Identify which cell holds the provided text, then report its (X, Y) central coordinate. 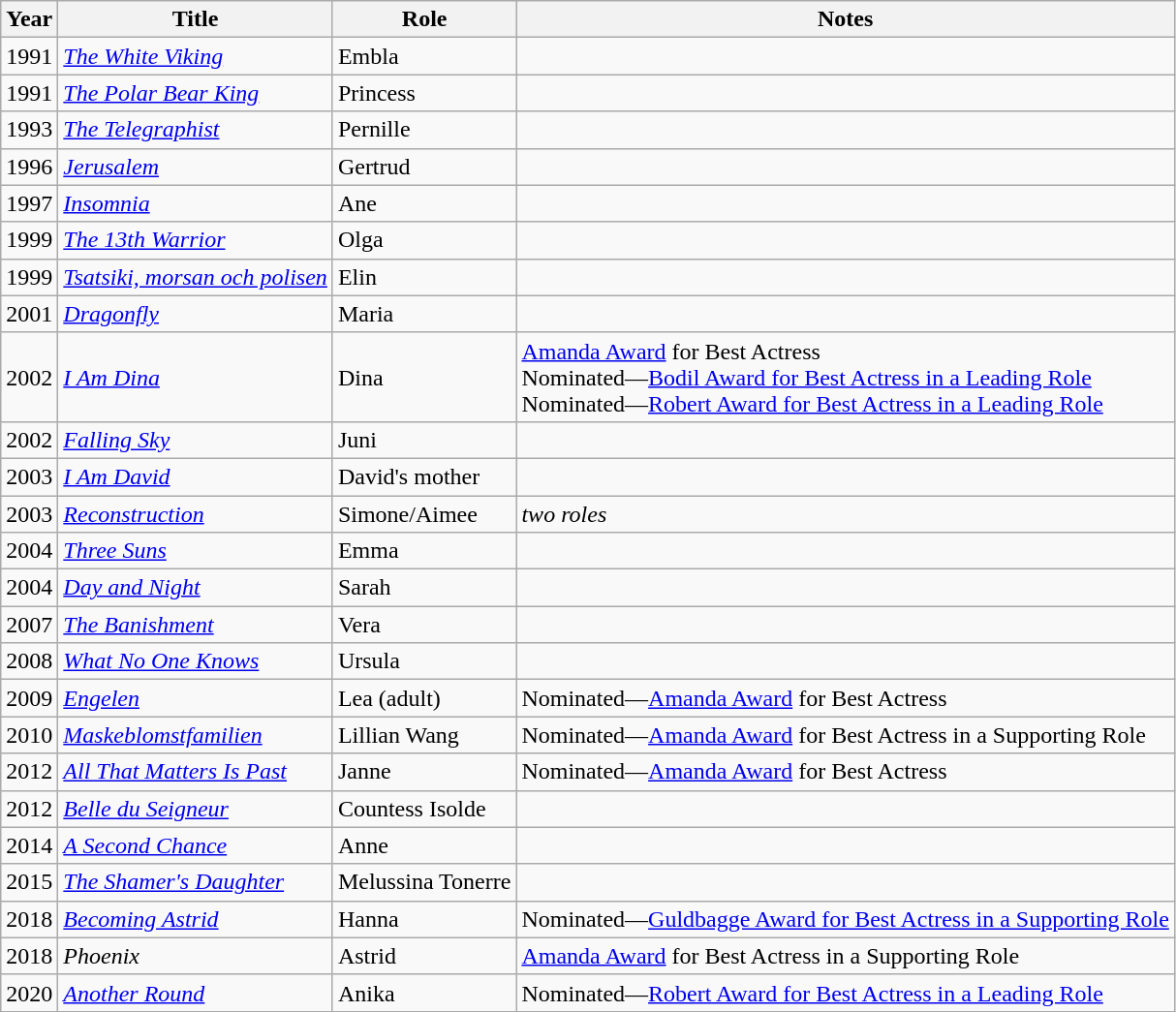
Day and Night (196, 588)
Hanna (424, 919)
Anika (424, 993)
The Telegraphist (196, 130)
1996 (29, 167)
Simone/Aimee (424, 514)
Dina (424, 377)
I Am David (196, 476)
The Banishment (196, 625)
Becoming Astrid (196, 919)
The Polar Bear King (196, 93)
2015 (29, 882)
Maskeblomstfamilien (196, 735)
Insomnia (196, 203)
What No One Knows (196, 661)
2014 (29, 845)
Vera (424, 625)
Emma (424, 551)
I Am Dina (196, 377)
Amanda Award for Best Actress in a Supporting Role (845, 956)
Ursula (424, 661)
Dragonfly (196, 314)
Engelen (196, 698)
Phoenix (196, 956)
Gertrud (424, 167)
Jerusalem (196, 167)
Astrid (424, 956)
Belle du Seigneur (196, 809)
Countess Isolde (424, 809)
Lillian Wang (424, 735)
Year (29, 19)
2001 (29, 314)
Title (196, 19)
Juni (424, 440)
Princess (424, 93)
The 13th Warrior (196, 240)
Olga (424, 240)
Amanda Award for Best ActressNominated—Bodil Award for Best Actress in a Leading RoleNominated—Robert Award for Best Actress in a Leading Role (845, 377)
Lea (adult) (424, 698)
Pernille (424, 130)
Maria (424, 314)
1997 (29, 203)
Embla (424, 56)
The White Viking (196, 56)
Elin (424, 277)
Falling Sky (196, 440)
Reconstruction (196, 514)
David's mother (424, 476)
2008 (29, 661)
Another Round (196, 993)
Ane (424, 203)
2007 (29, 625)
Melussina Tonerre (424, 882)
Role (424, 19)
1993 (29, 130)
Tsatsiki, morsan och polisen (196, 277)
Nominated—Amanda Award for Best Actress in a Supporting Role (845, 735)
The Shamer's Daughter (196, 882)
Sarah (424, 588)
2009 (29, 698)
Anne (424, 845)
2020 (29, 993)
Notes (845, 19)
Three Suns (196, 551)
2010 (29, 735)
two roles (845, 514)
A Second Chance (196, 845)
Janne (424, 772)
Nominated—Robert Award for Best Actress in a Leading Role (845, 993)
All That Matters Is Past (196, 772)
Nominated—Guldbagge Award for Best Actress in a Supporting Role (845, 919)
